Locate the cell with the specified text and output its [x, y] center coordinate. 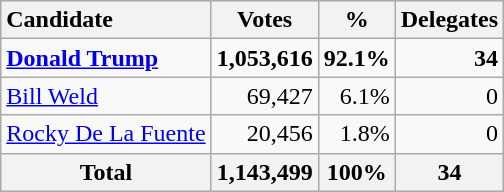
1,053,616 [264, 58]
% [356, 20]
1,143,499 [264, 172]
100% [356, 172]
Candidate [106, 20]
Total [106, 172]
Delegates [449, 20]
Donald Trump [106, 58]
1.8% [356, 134]
Votes [264, 20]
Rocky De La Fuente [106, 134]
20,456 [264, 134]
6.1% [356, 96]
Bill Weld [106, 96]
69,427 [264, 96]
92.1% [356, 58]
